Identify which cell holds the provided text, then report its [x, y] central coordinate. 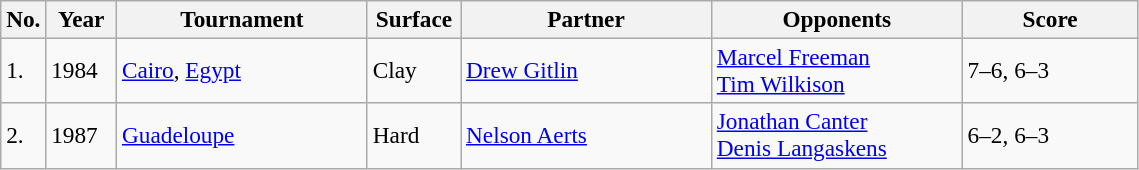
Clay [414, 70]
No. [24, 19]
Partner [586, 19]
Marcel Freeman Tim Wilkison [836, 70]
Opponents [836, 19]
2. [24, 136]
Year [82, 19]
Drew Gitlin [586, 70]
1984 [82, 70]
Score [1050, 19]
7–6, 6–3 [1050, 70]
Jonathan Canter Denis Langaskens [836, 136]
Nelson Aerts [586, 136]
Tournament [242, 19]
Cairo, Egypt [242, 70]
Hard [414, 136]
Guadeloupe [242, 136]
1987 [82, 136]
1. [24, 70]
Surface [414, 19]
6–2, 6–3 [1050, 136]
